Find where the given text appears and provide that cell's center as (x, y) coordinate. 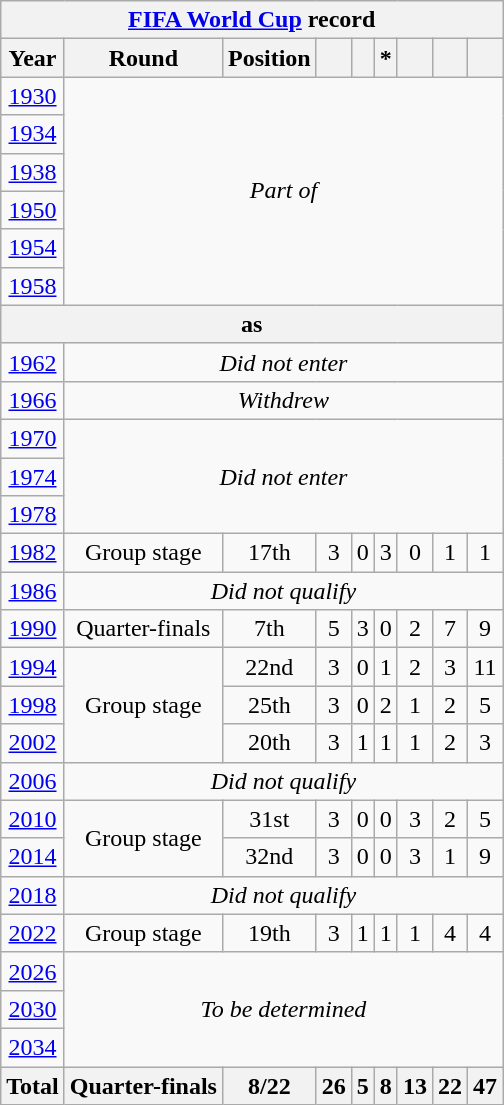
31st (269, 819)
20th (269, 743)
Total (33, 1085)
1930 (33, 96)
47 (486, 1085)
2014 (33, 857)
1954 (33, 248)
32nd (269, 857)
2030 (33, 1009)
7 (450, 629)
1934 (33, 134)
19th (269, 933)
7th (269, 629)
1970 (33, 438)
1938 (33, 172)
2018 (33, 895)
22 (450, 1085)
1978 (33, 515)
Position (269, 58)
1986 (33, 591)
17th (269, 553)
FIFA World Cup record (252, 20)
Round (143, 58)
1982 (33, 553)
2010 (33, 819)
2034 (33, 1047)
25th (269, 705)
* (386, 58)
1998 (33, 705)
as (252, 324)
2026 (33, 971)
8/22 (269, 1085)
1990 (33, 629)
1966 (33, 400)
1950 (33, 210)
1962 (33, 362)
1958 (33, 286)
13 (414, 1085)
2022 (33, 933)
8 (386, 1085)
2002 (33, 743)
Year (33, 58)
26 (334, 1085)
1974 (33, 477)
1994 (33, 667)
2006 (33, 781)
22nd (269, 667)
To be determined (283, 1009)
Withdrew (283, 400)
Part of (283, 191)
11 (486, 667)
